Detect which cell encompasses the target text, then output its [x, y] center coordinate. 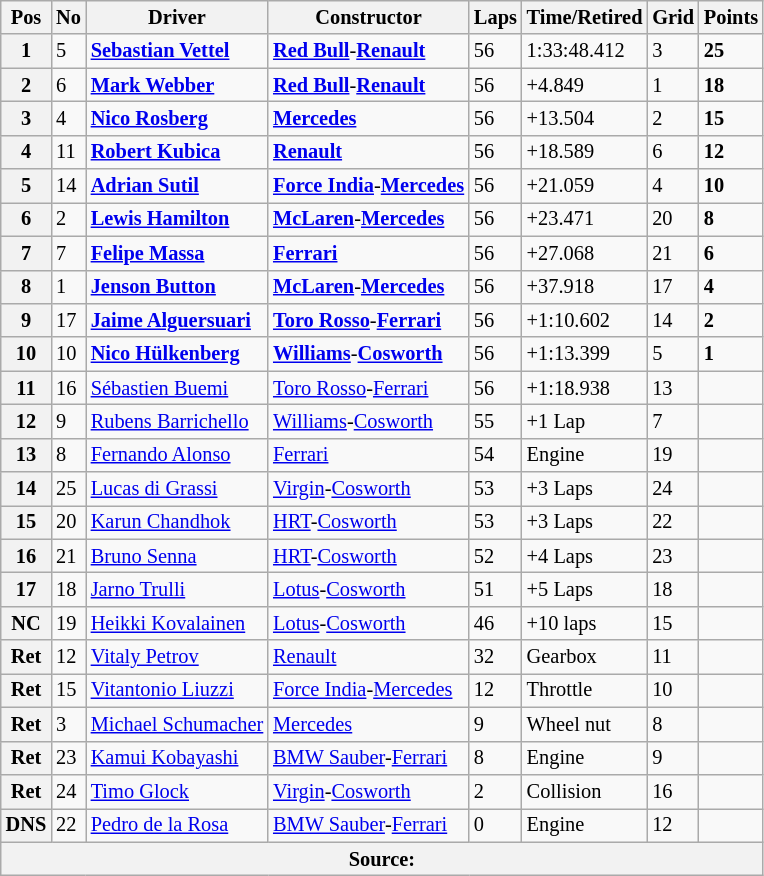
Karun Chandhok [177, 522]
Heikki Kovalainen [177, 623]
+5 Laps [585, 589]
+27.068 [585, 253]
Mark Webber [177, 85]
Vitaly Petrov [177, 657]
+23.471 [585, 219]
Fernando Alonso [177, 455]
+18.589 [585, 152]
Pos [26, 17]
54 [496, 455]
Constructor [368, 17]
+37.918 [585, 287]
55 [496, 421]
DNS [26, 825]
Throttle [585, 690]
Wheel nut [585, 724]
+4.849 [585, 85]
+1:10.602 [585, 320]
No [68, 17]
52 [496, 556]
Adrian Sutil [177, 186]
Source: [382, 859]
Timo Glock [177, 791]
0 [496, 825]
Grid [673, 17]
Felipe Massa [177, 253]
+21.059 [585, 186]
+10 laps [585, 623]
+1:18.938 [585, 388]
Time/Retired [585, 17]
Nico Rosberg [177, 118]
+1:13.399 [585, 354]
Lucas di Grassi [177, 489]
Jaime Alguersuari [177, 320]
32 [496, 657]
Collision [585, 791]
1:33:48.412 [585, 51]
Michael Schumacher [177, 724]
Points [731, 17]
Driver [177, 17]
Jenson Button [177, 287]
Gearbox [585, 657]
Nico Hülkenberg [177, 354]
Vitantonio Liuzzi [177, 690]
NC [26, 623]
+4 Laps [585, 556]
51 [496, 589]
Rubens Barrichello [177, 421]
Robert Kubica [177, 152]
Sebastian Vettel [177, 51]
+1 Lap [585, 421]
Laps [496, 17]
46 [496, 623]
Kamui Kobayashi [177, 758]
Sébastien Buemi [177, 388]
Lewis Hamilton [177, 219]
Jarno Trulli [177, 589]
Bruno Senna [177, 556]
+13.504 [585, 118]
Pedro de la Rosa [177, 825]
